Scan for the cell matching the given text and deliver its [x, y] coordinate at center. 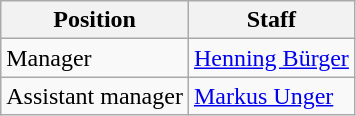
Markus Unger [271, 96]
Staff [271, 20]
Assistant manager [95, 96]
Position [95, 20]
Manager [95, 58]
Henning Bürger [271, 58]
